Identify which cell holds the provided text, then report its [x, y] central coordinate. 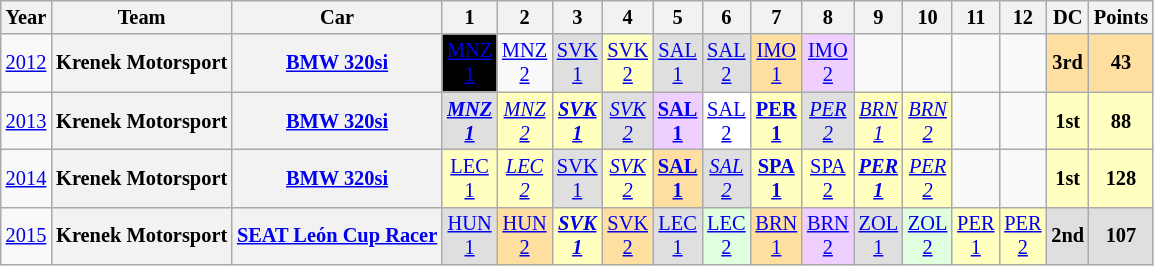
2015 [26, 236]
Team [142, 17]
Points [1121, 17]
3rd [1068, 63]
2 [524, 17]
SPA2 [828, 178]
107 [1121, 236]
ZOL2 [928, 236]
2014 [26, 178]
8 [828, 17]
4 [627, 17]
SEAT León Cup Racer [337, 236]
SPA1 [776, 178]
IMO1 [776, 63]
9 [878, 17]
43 [1121, 63]
12 [1022, 17]
128 [1121, 178]
3 [577, 17]
2013 [26, 121]
88 [1121, 121]
7 [776, 17]
ZOL1 [878, 236]
HUN1 [470, 236]
Car [337, 17]
2012 [26, 63]
DC [1068, 17]
HUN2 [524, 236]
2nd [1068, 236]
IMO2 [828, 63]
Year [26, 17]
5 [678, 17]
6 [726, 17]
10 [928, 17]
11 [976, 17]
1 [470, 17]
